Output the [X, Y] coordinate of the center of the cell containing the given text.  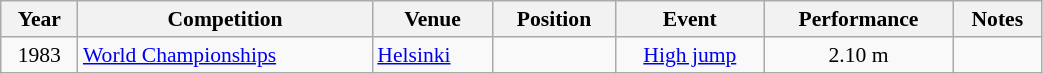
Event [690, 19]
Venue [432, 19]
Competition [225, 19]
High jump [690, 55]
Notes [998, 19]
World Championships [225, 55]
2.10 m [858, 55]
Performance [858, 19]
1983 [40, 55]
Year [40, 19]
Helsinki [432, 55]
Position [554, 19]
